Locate the cell with the specified text and output its (x, y) center coordinate. 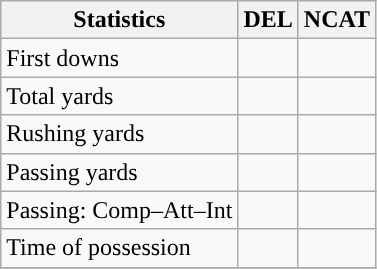
Total yards (120, 96)
Passing: Comp–Att–Int (120, 210)
NCAT (336, 20)
Rushing yards (120, 134)
Time of possession (120, 248)
DEL (268, 20)
Passing yards (120, 172)
First downs (120, 58)
Statistics (120, 20)
